Return the [x, y] coordinate for the center point of the cell that contains the specified text.  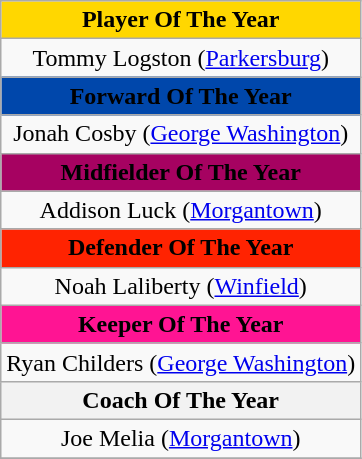
Coach Of The Year [181, 400]
Addison Luck (Morgantown) [181, 210]
Keeper Of The Year [181, 324]
Tommy Logston (Parkersburg) [181, 58]
Joe Melia (Morgantown) [181, 438]
Forward Of The Year [181, 96]
Midfielder Of The Year [181, 172]
Defender Of The Year [181, 248]
Ryan Childers (George Washington) [181, 362]
Player Of The Year [181, 20]
Jonah Cosby (George Washington) [181, 134]
Noah Laliberty (Winfield) [181, 286]
